For the text-containing cell, return its midpoint in (x, y) coordinate format. 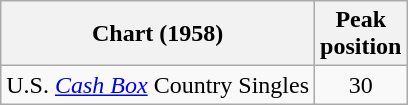
Chart (1958) (158, 34)
Peakposition (361, 34)
30 (361, 85)
U.S. Cash Box Country Singles (158, 85)
